Return the (x, y) coordinate for the center point of the cell that contains the specified text.  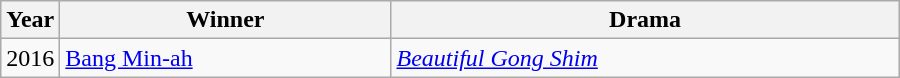
Drama (645, 20)
2016 (30, 58)
Bang Min-ah (226, 58)
Winner (226, 20)
Year (30, 20)
Beautiful Gong Shim (645, 58)
